Return the (x, y) coordinate for the center point of the cell that contains the specified text.  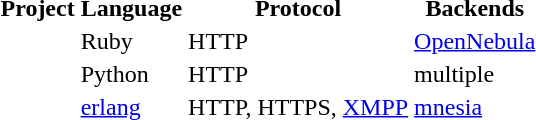
Python (131, 74)
Ruby (131, 41)
